Locate the cell with the specified text and output its [x, y] center coordinate. 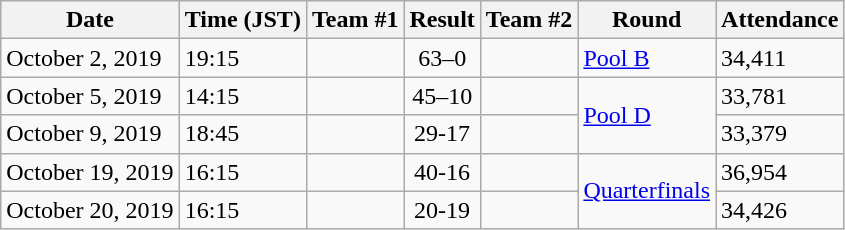
36,954 [780, 172]
October 19, 2019 [90, 172]
Pool B [647, 58]
Round [647, 20]
14:15 [242, 96]
34,426 [780, 210]
October 9, 2019 [90, 134]
29-17 [442, 134]
Attendance [780, 20]
40-16 [442, 172]
October 5, 2019 [90, 96]
Time (JST) [242, 20]
19:15 [242, 58]
18:45 [242, 134]
Quarterfinals [647, 191]
34,411 [780, 58]
October 2, 2019 [90, 58]
20-19 [442, 210]
45–10 [442, 96]
Date [90, 20]
Team #1 [355, 20]
Pool D [647, 115]
Team #2 [529, 20]
October 20, 2019 [90, 210]
63–0 [442, 58]
Result [442, 20]
33,781 [780, 96]
33,379 [780, 134]
